Pinpoint the cell where the given text exists, returning its (X, Y) midpoint coordinate. 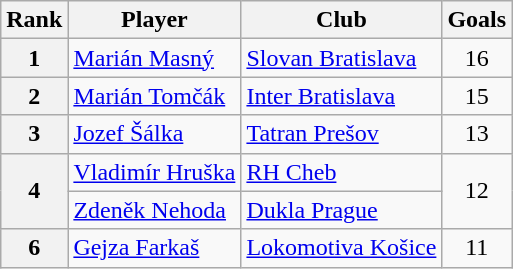
6 (34, 248)
13 (477, 134)
4 (34, 191)
Goals (477, 20)
RH Cheb (342, 172)
Dukla Prague (342, 210)
Rank (34, 20)
3 (34, 134)
Vladimír Hruška (154, 172)
Player (154, 20)
12 (477, 191)
Jozef Šálka (154, 134)
11 (477, 248)
Slovan Bratislava (342, 58)
Gejza Farkaš (154, 248)
1 (34, 58)
Marián Masný (154, 58)
Zdeněk Nehoda (154, 210)
Inter Bratislava (342, 96)
16 (477, 58)
2 (34, 96)
15 (477, 96)
Lokomotiva Košice (342, 248)
Club (342, 20)
Tatran Prešov (342, 134)
Marián Tomčák (154, 96)
